Determine the [X, Y] coordinate at the center of the cell enclosing the given text.  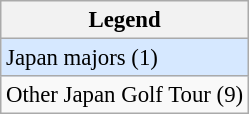
Japan majors (1) [125, 58]
Legend [125, 20]
Other Japan Golf Tour (9) [125, 95]
